Identify which cell holds the provided text, then report its (X, Y) central coordinate. 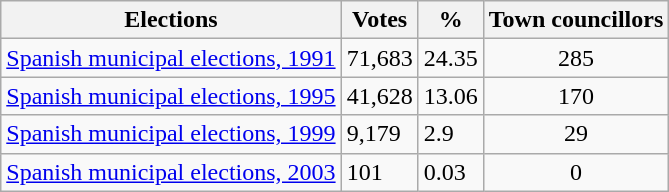
Elections (171, 20)
Spanish municipal elections, 1991 (171, 58)
29 (576, 134)
9,179 (380, 134)
170 (576, 96)
101 (380, 172)
0 (576, 172)
0.03 (450, 172)
% (450, 20)
2.9 (450, 134)
13.06 (450, 96)
24.35 (450, 58)
Spanish municipal elections, 1995 (171, 96)
Spanish municipal elections, 2003 (171, 172)
285 (576, 58)
Votes (380, 20)
41,628 (380, 96)
71,683 (380, 58)
Town councillors (576, 20)
Spanish municipal elections, 1999 (171, 134)
